Capture the cell that displays the provided text and extract its [x, y] central coordinate. 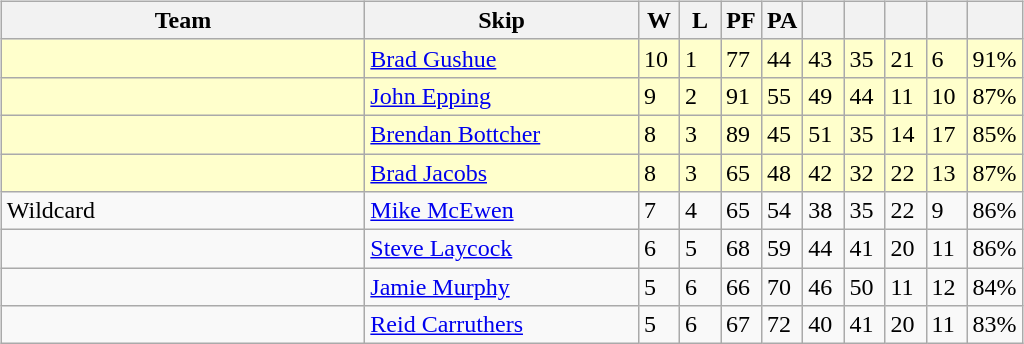
50 [864, 287]
PF [740, 20]
4 [700, 211]
91 [740, 96]
32 [864, 173]
84% [994, 287]
59 [782, 249]
Mike McEwen [502, 211]
38 [824, 211]
67 [740, 325]
83% [994, 325]
W [658, 20]
55 [782, 96]
Reid Carruthers [502, 325]
7 [658, 211]
40 [824, 325]
Jamie Murphy [502, 287]
Team [183, 20]
46 [824, 287]
Wildcard [183, 211]
85% [994, 134]
Brad Gushue [502, 58]
1 [700, 58]
66 [740, 287]
48 [782, 173]
2 [700, 96]
54 [782, 211]
John Epping [502, 96]
PA [782, 20]
49 [824, 96]
43 [824, 58]
Brendan Bottcher [502, 134]
21 [906, 58]
91% [994, 58]
51 [824, 134]
89 [740, 134]
17 [946, 134]
77 [740, 58]
42 [824, 173]
12 [946, 287]
Skip [502, 20]
13 [946, 173]
70 [782, 287]
Brad Jacobs [502, 173]
68 [740, 249]
Steve Laycock [502, 249]
45 [782, 134]
14 [906, 134]
72 [782, 325]
L [700, 20]
